Locate the cell with the specified text and output its (x, y) center coordinate. 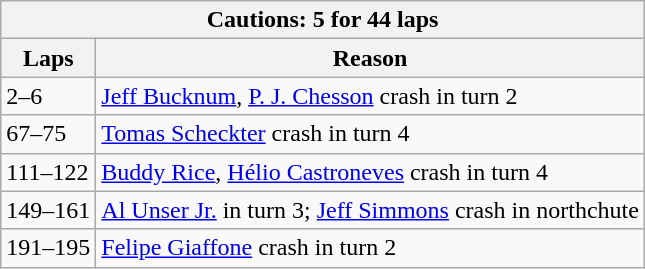
67–75 (48, 134)
Jeff Bucknum, P. J. Chesson crash in turn 2 (370, 96)
Al Unser Jr. in turn 3; Jeff Simmons crash in northchute (370, 210)
Felipe Giaffone crash in turn 2 (370, 248)
Laps (48, 58)
Cautions: 5 for 44 laps (323, 20)
Buddy Rice, Hélio Castroneves crash in turn 4 (370, 172)
Tomas Scheckter crash in turn 4 (370, 134)
Reason (370, 58)
191–195 (48, 248)
2–6 (48, 96)
149–161 (48, 210)
111–122 (48, 172)
